From the cell containing the given text, extract its center point as [X, Y] coordinate. 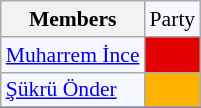
Members [73, 19]
Party [173, 19]
Şükrü Önder [73, 90]
Muharrem İnce [73, 55]
